Return the (x, y) coordinate for the center point of the cell that contains the specified text.  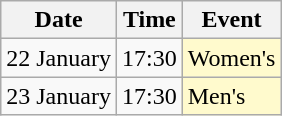
Event (232, 20)
Time (149, 20)
Date (59, 20)
Women's (232, 58)
23 January (59, 96)
Men's (232, 96)
22 January (59, 58)
